Extract the [X, Y] coordinate from the center of the cell holding the provided text.  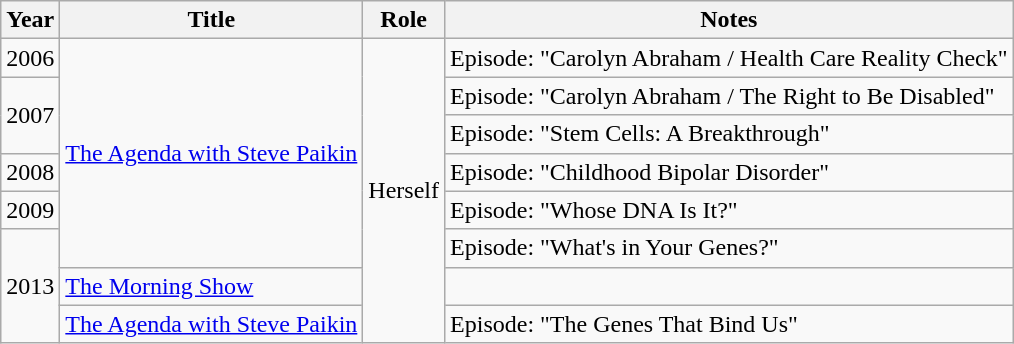
2006 [30, 58]
Episode: "Carolyn Abraham / Health Care Reality Check" [730, 58]
2013 [30, 286]
Episode: "Whose DNA Is It?" [730, 210]
2009 [30, 210]
Episode: "Carolyn Abraham / The Right to Be Disabled" [730, 96]
Episode: "What's in Your Genes?" [730, 248]
Herself [404, 191]
Title [212, 20]
Role [404, 20]
Year [30, 20]
Episode: "Stem Cells: A Breakthrough" [730, 134]
Notes [730, 20]
2007 [30, 115]
Episode: "The Genes That Bind Us" [730, 324]
Episode: "Childhood Bipolar Disorder" [730, 172]
The Morning Show [212, 286]
2008 [30, 172]
